Output the [X, Y] coordinate of the center of the cell containing the given text.  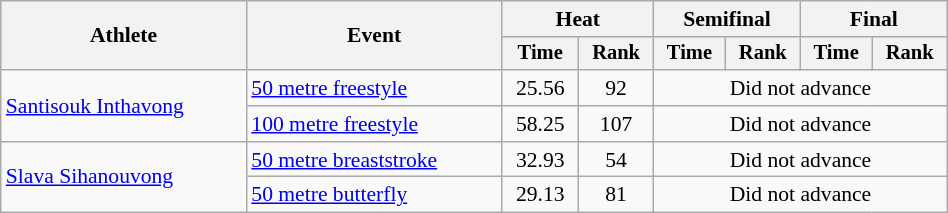
107 [616, 124]
92 [616, 88]
25.56 [540, 88]
54 [616, 160]
Final [874, 19]
32.93 [540, 160]
58.25 [540, 124]
Semifinal [728, 19]
Santisouk Inthavong [124, 106]
Slava Sihanouvong [124, 178]
50 metre breaststroke [374, 160]
50 metre butterfly [374, 195]
100 metre freestyle [374, 124]
29.13 [540, 195]
Heat [578, 19]
81 [616, 195]
Event [374, 36]
50 metre freestyle [374, 88]
Athlete [124, 36]
